Detect which cell encompasses the target text, then output its (X, Y) center coordinate. 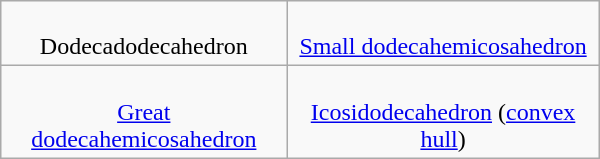
Great dodecahemicosahedron (144, 112)
Small dodecahemicosahedron (443, 34)
Dodecadodecahedron (144, 34)
Icosidodecahedron (convex hull) (443, 112)
